Return the (X, Y) coordinate for the center point of the cell that contains the specified text.  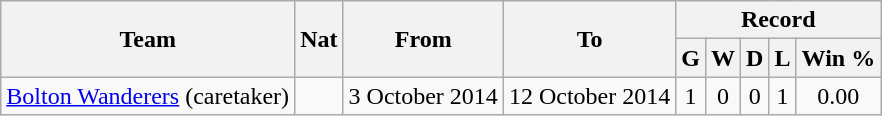
G (691, 58)
Win % (838, 58)
D (755, 58)
To (589, 39)
Nat (319, 39)
12 October 2014 (589, 96)
From (423, 39)
0.00 (838, 96)
Team (148, 39)
L (782, 58)
Record (778, 20)
Bolton Wanderers (caretaker) (148, 96)
W (722, 58)
3 October 2014 (423, 96)
